Locate the cell with the specified text and output its (X, Y) center coordinate. 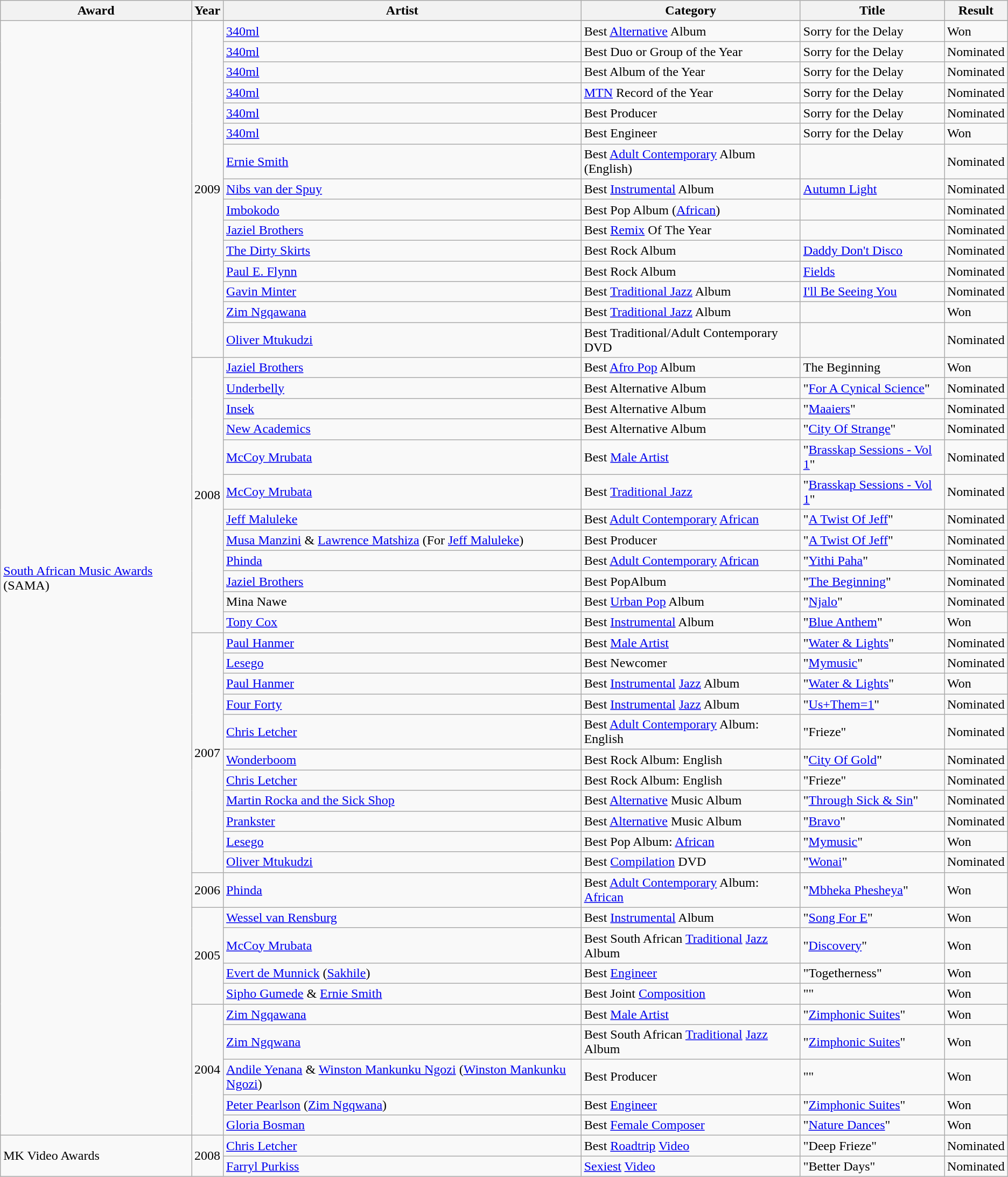
Best Adult Contemporary Album (English) (690, 162)
Evert de Munnick (Sakhile) (403, 973)
"Nature Dances" (872, 1125)
Best Remix Of The Year (690, 230)
Artist (403, 11)
Best Traditional/Adult Contemporary DVD (690, 340)
Best Female Composer (690, 1125)
The Dirty Skirts (403, 250)
Best Adult Contemporary Album: African (690, 889)
Best Album of the Year (690, 72)
"For A Cynical Science" (872, 388)
Farryl Purkiss (403, 1166)
Nibs van der Spuy (403, 189)
Title (872, 11)
Best Duo or Group of the Year (690, 52)
Underbelly (403, 388)
"Bravo" (872, 821)
Tony Cox (403, 622)
Wonderboom (403, 760)
Best Compilation DVD (690, 862)
Sipho Gumede & Ernie Smith (403, 993)
Best Traditional Jazz (690, 492)
Year (208, 11)
2007 (208, 752)
Autumn Light (872, 189)
Best PopAlbum (690, 581)
Prankster (403, 821)
"Deep Frieze" (872, 1146)
Musa Manzini & Lawrence Matshiza (For Jeff Maluleke) (403, 540)
Gavin Minter (403, 292)
"Us+Them=1" (872, 704)
I'll Be Seeing You (872, 292)
MK Video Awards (96, 1156)
Best Roadtrip Video (690, 1146)
Paul E. Flynn (403, 271)
"Wonai" (872, 862)
Fields (872, 271)
"Song For E" (872, 917)
Zim Ngqwana (403, 1042)
"City Of Strange" (872, 429)
Result (976, 11)
2005 (208, 955)
"Through Sick & Sin" (872, 801)
Best Adult Contemporary Album: English (690, 732)
2004 (208, 1069)
Best Newcomer (690, 663)
"Maaiers" (872, 409)
Martin Rocka and the Sick Shop (403, 801)
"Blue Anthem" (872, 622)
2009 (208, 190)
Andile Yenana & Winston Mankunku Ngozi (Winston Mankunku Ngozi) (403, 1077)
Insek (403, 409)
New Academics (403, 429)
South African Music Awards (SAMA) (96, 578)
Best Afro Pop Album (690, 368)
MTN Record of the Year (690, 93)
Four Forty (403, 704)
Wessel van Rensburg (403, 917)
Best Pop Album (African) (690, 209)
Ernie Smith (403, 162)
"City Of Gold" (872, 760)
Award (96, 11)
Gloria Bosman (403, 1125)
Best Pop Album: African (690, 842)
The Beginning (872, 368)
Best Urban Pop Album (690, 601)
"The Beginning" (872, 581)
"Njalo" (872, 601)
2006 (208, 889)
"Discovery" (872, 945)
Sexiest Video (690, 1166)
"Better Days" (872, 1166)
Peter Pearlson (Zim Ngqwana) (403, 1105)
"Yithi Paha" (872, 561)
"Mbheka Phesheya" (872, 889)
Imbokodo (403, 209)
Best Joint Composition (690, 993)
Mina Nawe (403, 601)
Daddy Don't Disco (872, 250)
Jeff Maluleke (403, 520)
Category (690, 11)
"Togetherness" (872, 973)
